Find where the given text appears and provide that cell's center as (X, Y) coordinate. 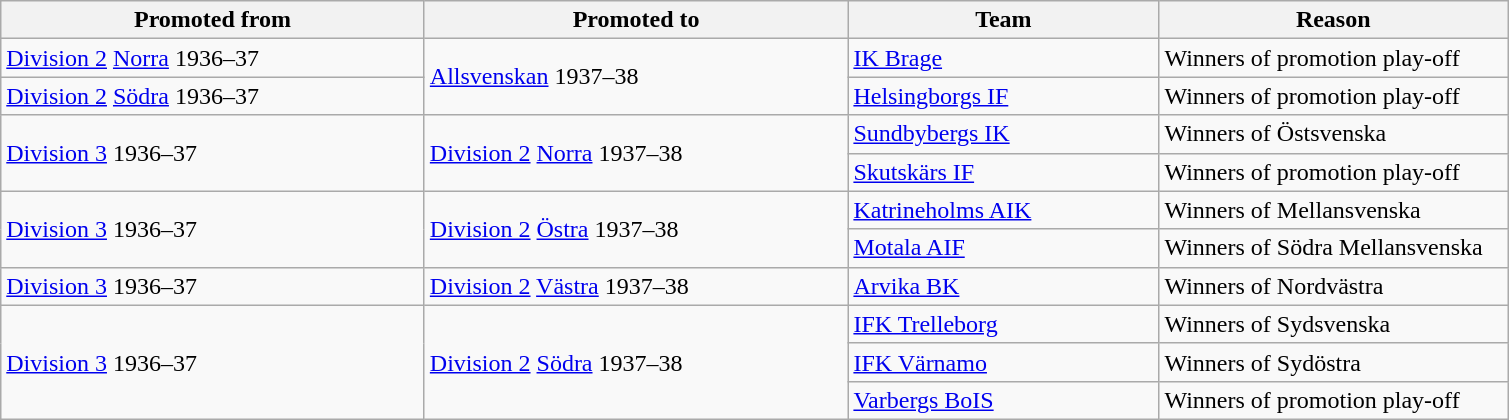
Division 2 Södra 1936–37 (213, 96)
Promoted from (213, 20)
Winners of Östsvenska (1334, 134)
Katrineholms AIK (1004, 210)
Varbergs BoIS (1004, 400)
Winners of Sydsvenska (1334, 324)
Winners of Nordvästra (1334, 286)
Reason (1334, 20)
Allsvenskan 1937–38 (636, 77)
Division 2 Norra 1937–38 (636, 153)
IK Brage (1004, 58)
Winners of Mellansvenska (1334, 210)
Team (1004, 20)
Skutskärs IF (1004, 172)
Division 2 Östra 1937–38 (636, 229)
Division 2 Södra 1937–38 (636, 362)
Division 2 Norra 1936–37 (213, 58)
IFK Värnamo (1004, 362)
Sundbybergs IK (1004, 134)
Arvika BK (1004, 286)
Promoted to (636, 20)
Helsingborgs IF (1004, 96)
IFK Trelleborg (1004, 324)
Winners of Sydöstra (1334, 362)
Winners of Södra Mellansvenska (1334, 248)
Motala AIF (1004, 248)
Division 2 Västra 1937–38 (636, 286)
